Pinpoint the cell where the given text exists, returning its (x, y) midpoint coordinate. 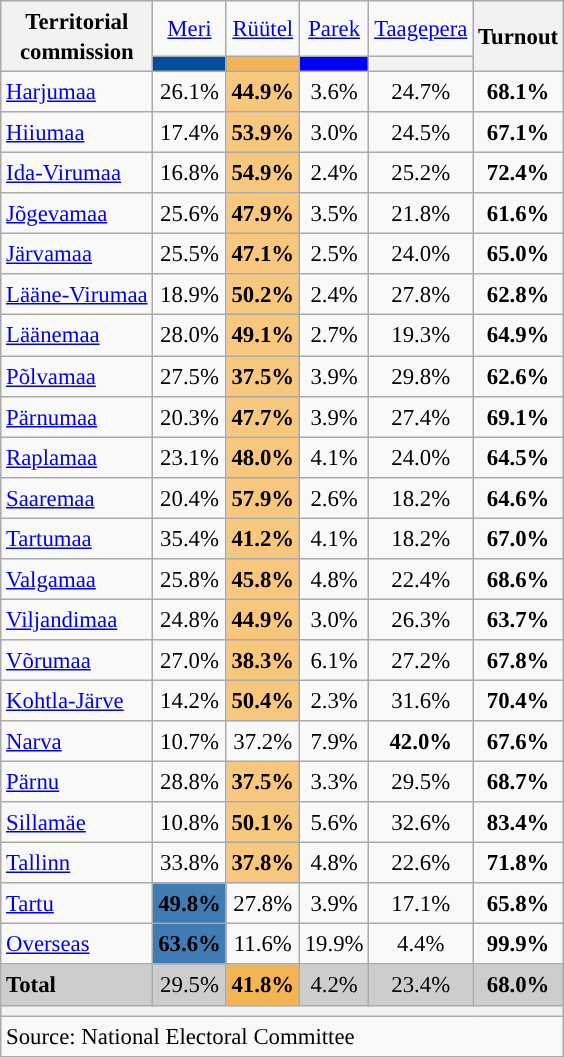
Põlvamaa (77, 376)
Total (77, 986)
Rüütel (262, 29)
47.1% (262, 254)
Läänemaa (77, 336)
49.8% (190, 904)
54.9% (262, 174)
24.7% (421, 92)
4.4% (421, 944)
33.8% (190, 864)
26.3% (421, 620)
Parek (334, 29)
50.2% (262, 294)
24.5% (421, 132)
3.6% (334, 92)
16.8% (190, 174)
Viljandimaa (77, 620)
19.9% (334, 944)
72.4% (518, 174)
Territorial commission (77, 36)
2.6% (334, 498)
19.3% (421, 336)
25.8% (190, 580)
3.3% (334, 782)
27.4% (421, 416)
Kohtla-Järve (77, 700)
69.1% (518, 416)
49.1% (262, 336)
68.1% (518, 92)
70.4% (518, 700)
68.7% (518, 782)
Saaremaa (77, 498)
Võrumaa (77, 660)
20.4% (190, 498)
26.1% (190, 92)
Turnout (518, 36)
10.8% (190, 822)
31.6% (421, 700)
45.8% (262, 580)
99.9% (518, 944)
67.0% (518, 538)
Tartu (77, 904)
62.8% (518, 294)
57.9% (262, 498)
41.8% (262, 986)
65.8% (518, 904)
2.7% (334, 336)
Hiiumaa (77, 132)
47.7% (262, 416)
Pärnumaa (77, 416)
53.9% (262, 132)
67.6% (518, 742)
Overseas (77, 944)
7.9% (334, 742)
Tallinn (77, 864)
83.4% (518, 822)
64.9% (518, 336)
22.6% (421, 864)
3.5% (334, 214)
14.2% (190, 700)
2.3% (334, 700)
22.4% (421, 580)
Sillamäe (77, 822)
25.2% (421, 174)
62.6% (518, 376)
67.8% (518, 660)
32.6% (421, 822)
Valgamaa (77, 580)
67.1% (518, 132)
64.6% (518, 498)
38.3% (262, 660)
71.8% (518, 864)
35.4% (190, 538)
23.1% (190, 458)
Järvamaa (77, 254)
Source: National Electoral Committee (282, 1036)
Meri (190, 29)
6.1% (334, 660)
48.0% (262, 458)
63.6% (190, 944)
42.0% (421, 742)
Narva (77, 742)
61.6% (518, 214)
24.8% (190, 620)
17.4% (190, 132)
25.6% (190, 214)
17.1% (421, 904)
10.7% (190, 742)
28.8% (190, 782)
Ida-Virumaa (77, 174)
28.0% (190, 336)
27.2% (421, 660)
5.6% (334, 822)
Pärnu (77, 782)
65.0% (518, 254)
37.8% (262, 864)
Jõgevamaa (77, 214)
2.5% (334, 254)
Taagepera (421, 29)
Lääne-Virumaa (77, 294)
11.6% (262, 944)
68.6% (518, 580)
64.5% (518, 458)
27.5% (190, 376)
Raplamaa (77, 458)
27.0% (190, 660)
21.8% (421, 214)
20.3% (190, 416)
37.2% (262, 742)
25.5% (190, 254)
4.2% (334, 986)
29.8% (421, 376)
23.4% (421, 986)
Harjumaa (77, 92)
63.7% (518, 620)
50.1% (262, 822)
68.0% (518, 986)
Tartumaa (77, 538)
41.2% (262, 538)
50.4% (262, 700)
47.9% (262, 214)
18.9% (190, 294)
